Find where the given text appears and provide that cell's center as [X, Y] coordinate. 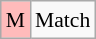
M [16, 20]
Match [62, 20]
